Pinpoint the cell where the given text exists, returning its [X, Y] midpoint coordinate. 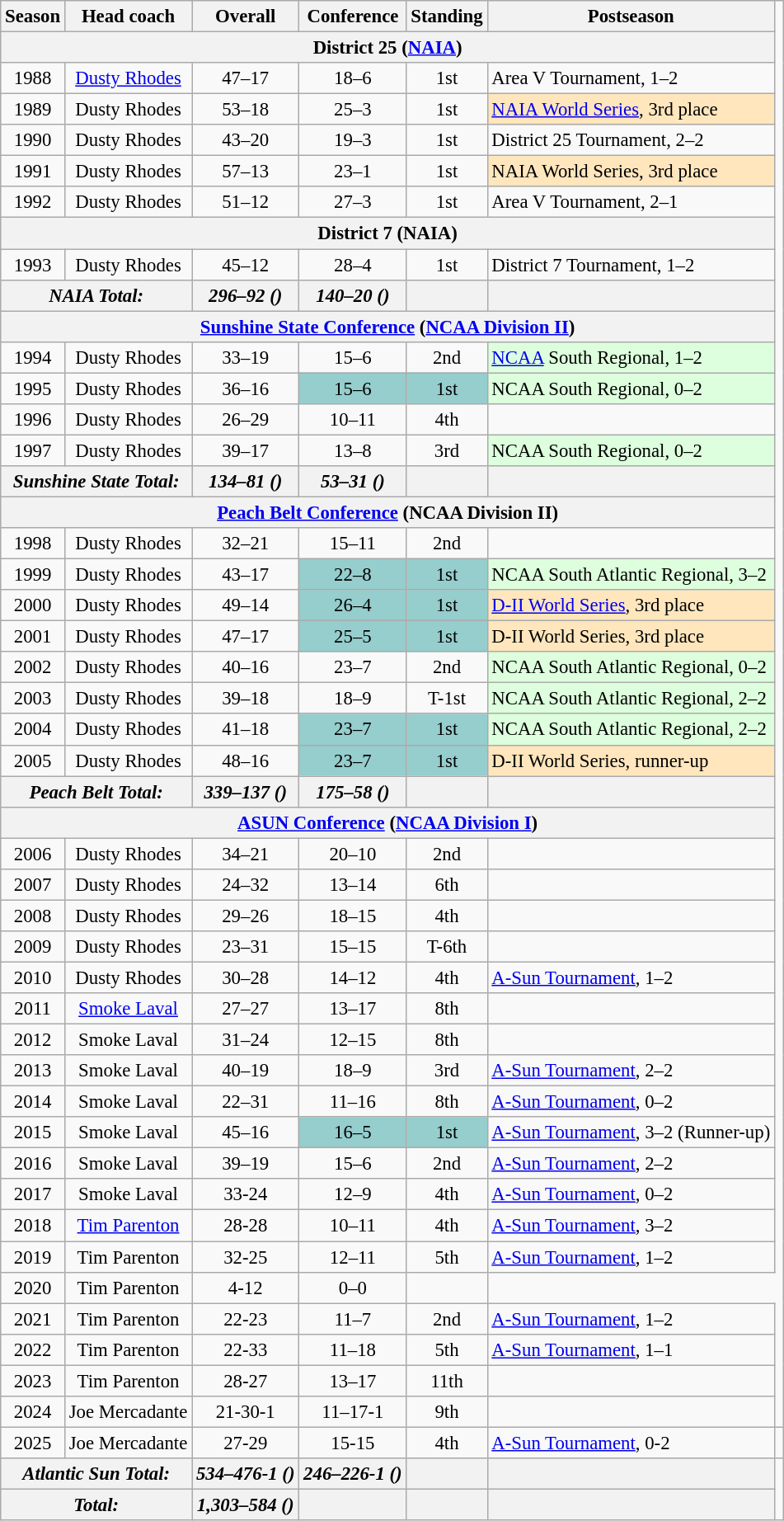
18–15 [353, 916]
25–3 [353, 110]
11–18 [353, 1349]
534–476-1 () [246, 1474]
39–19 [246, 1164]
246–226-1 () [353, 1474]
11–16 [353, 1102]
Peach Belt Total: [96, 792]
27-29 [246, 1443]
Season [33, 16]
39–18 [246, 699]
23–1 [353, 172]
12–9 [353, 1195]
1992 [33, 202]
Overall [246, 16]
11th [447, 1381]
39–17 [246, 450]
A-Sun Tournament, 0-2 [631, 1443]
48–16 [246, 760]
NCAA South Atlantic Regional, 0–2 [631, 667]
15-15 [353, 1443]
28-27 [246, 1381]
32-25 [246, 1257]
2022 [33, 1349]
15–11 [353, 544]
27–27 [246, 1009]
31–24 [246, 1040]
2005 [33, 760]
2004 [33, 730]
27–3 [353, 202]
T-6th [447, 947]
2000 [33, 605]
1993 [33, 265]
2024 [33, 1412]
1990 [33, 140]
2003 [33, 699]
Peach Belt Conference (NCAA Division II) [387, 512]
13–8 [353, 450]
32–21 [246, 544]
District 25 Tournament, 2–2 [631, 140]
Area V Tournament, 1–2 [631, 78]
41–18 [246, 730]
22–8 [353, 575]
District 7 (NAIA) [387, 233]
2021 [33, 1319]
30–28 [246, 977]
11–17-1 [353, 1412]
25–5 [353, 637]
A-Sun Tournament, 1–1 [631, 1349]
134–81 () [246, 482]
49–14 [246, 605]
2010 [33, 977]
1999 [33, 575]
2017 [33, 1195]
Sunshine State Conference (NCAA Division II) [387, 327]
18–6 [353, 78]
53–31 () [353, 482]
34–21 [246, 854]
13–14 [353, 885]
20–10 [353, 854]
Sunshine State Total: [96, 482]
0–0 [353, 1288]
Head coach [128, 16]
NAIA Total: [96, 295]
22–31 [246, 1102]
175–58 () [353, 792]
43–17 [246, 575]
28–4 [353, 265]
1988 [33, 78]
Area V Tournament, 2–1 [631, 202]
2023 [33, 1381]
2015 [33, 1133]
2016 [33, 1164]
District 7 Tournament, 1–2 [631, 265]
2008 [33, 916]
36–16 [246, 388]
2006 [33, 854]
1998 [33, 544]
4-12 [246, 1288]
9th [447, 1412]
1991 [33, 172]
1994 [33, 357]
ASUN Conference (NCAA Division I) [387, 822]
1995 [33, 388]
NCAA South Atlantic Regional, 3–2 [631, 575]
6th [447, 885]
22-33 [246, 1349]
296–92 () [246, 295]
14–12 [353, 977]
53–18 [246, 110]
District 25 (NAIA) [387, 48]
45–12 [246, 265]
23–31 [246, 947]
2012 [33, 1040]
2013 [33, 1071]
Total: [96, 1505]
15–15 [353, 947]
2019 [33, 1257]
140–20 () [353, 295]
2001 [33, 637]
40–19 [246, 1071]
19–3 [353, 140]
NCAA South Regional, 1–2 [631, 357]
22-23 [246, 1319]
57–13 [246, 172]
2007 [33, 885]
2009 [33, 947]
A-Sun Tournament, 3–2 (Runner-up) [631, 1133]
33-24 [246, 1195]
Atlantic Sun Total: [96, 1474]
2018 [33, 1226]
11–7 [353, 1319]
12–11 [353, 1257]
2020 [33, 1288]
16–5 [353, 1133]
28-28 [246, 1226]
21-30-1 [246, 1412]
2011 [33, 1009]
D-II World Series, runner-up [631, 760]
T-1st [447, 699]
24–32 [246, 885]
1989 [33, 110]
Postseason [631, 16]
29–26 [246, 916]
12–15 [353, 1040]
A-Sun Tournament, 3–2 [631, 1226]
2014 [33, 1102]
Conference [353, 16]
33–19 [246, 357]
339–137 () [246, 792]
1996 [33, 420]
1,303–584 () [246, 1505]
43–20 [246, 140]
45–16 [246, 1133]
51–12 [246, 202]
26–29 [246, 420]
2002 [33, 667]
Standing [447, 16]
40–16 [246, 667]
26–4 [353, 605]
2025 [33, 1443]
1997 [33, 450]
